Return [X, Y] of the center of cell containing provided text 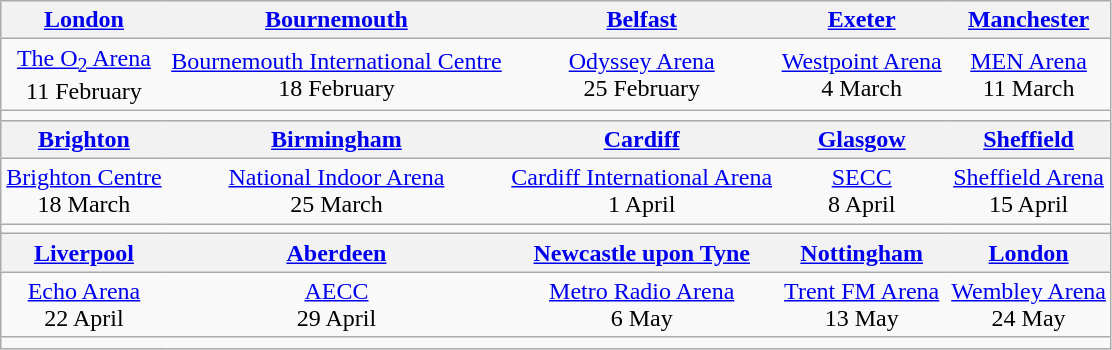
Brighton Centre18 March [84, 192]
Odyssey Arena25 February [642, 74]
Glasgow [862, 139]
Bournemouth International Centre18 February [336, 74]
Bournemouth [336, 20]
Sheffield [1028, 139]
Liverpool [84, 253]
Birmingham [336, 139]
Cardiff [642, 139]
The O2 Arena11 February [84, 74]
Newcastle upon Tyne [642, 253]
Aberdeen [336, 253]
MEN Arena11 March [1028, 74]
Brighton [84, 139]
Manchester [1028, 20]
SECC8 April [862, 192]
Westpoint Arena4 March [862, 74]
Sheffield Arena15 April [1028, 192]
Belfast [642, 20]
Wembley Arena24 May [1028, 304]
Echo Arena22 April [84, 304]
Trent FM Arena13 May [862, 304]
Metro Radio Arena6 May [642, 304]
Nottingham [862, 253]
National Indoor Arena25 March [336, 192]
Cardiff International Arena1 April [642, 192]
AECC29 April [336, 304]
Exeter [862, 20]
